Identify which cell holds the provided text, then report its (X, Y) central coordinate. 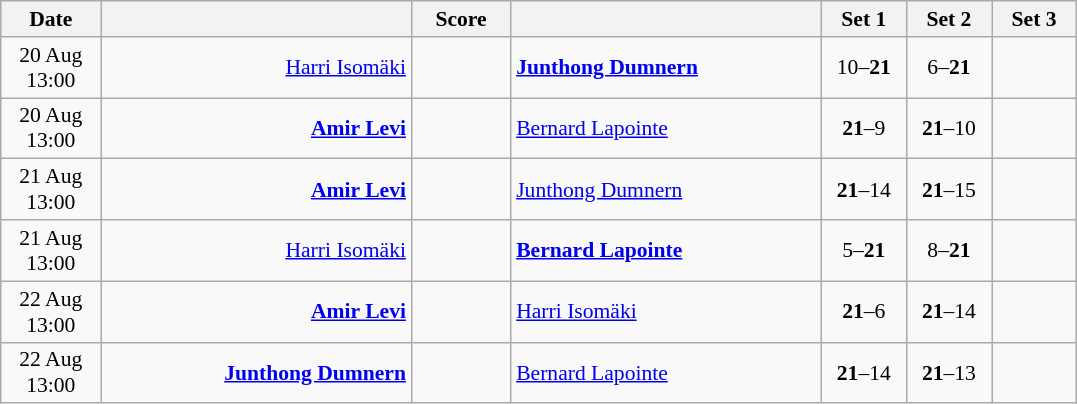
21–6 (864, 312)
21–10 (948, 128)
Set 3 (1034, 19)
Set 2 (948, 19)
Score (461, 19)
6–21 (948, 68)
10–21 (864, 68)
5–21 (864, 250)
Date (51, 19)
21–15 (948, 190)
Set 1 (864, 19)
21–9 (864, 128)
8–21 (948, 250)
21–13 (948, 372)
